Locate the cell with the specified text and output its (x, y) center coordinate. 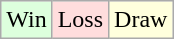
Win (26, 20)
Draw (141, 20)
Loss (80, 20)
